For the text-containing cell, return its midpoint in [x, y] coordinate format. 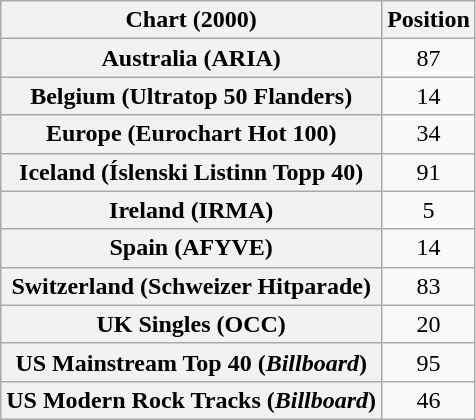
46 [429, 400]
87 [429, 58]
5 [429, 210]
95 [429, 362]
83 [429, 286]
91 [429, 172]
Position [429, 20]
Iceland (Íslenski Listinn Topp 40) [192, 172]
Ireland (IRMA) [192, 210]
Spain (AFYVE) [192, 248]
20 [429, 324]
Australia (ARIA) [192, 58]
UK Singles (OCC) [192, 324]
Belgium (Ultratop 50 Flanders) [192, 96]
US Mainstream Top 40 (Billboard) [192, 362]
Europe (Eurochart Hot 100) [192, 134]
Switzerland (Schweizer Hitparade) [192, 286]
Chart (2000) [192, 20]
34 [429, 134]
US Modern Rock Tracks (Billboard) [192, 400]
